Pinpoint the cell where the given text exists, returning its [X, Y] midpoint coordinate. 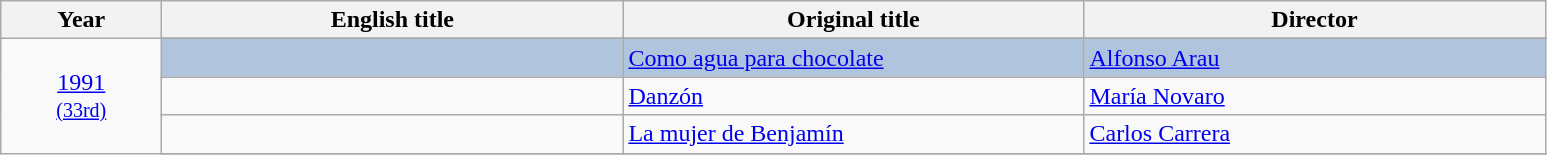
Year [82, 20]
Original title [854, 20]
Alfonso Arau [1314, 58]
English title [392, 20]
1991(33rd) [82, 96]
Danzón [854, 96]
La mujer de Benjamín [854, 134]
Como agua para chocolate [854, 58]
Director [1314, 20]
Carlos Carrera [1314, 134]
María Novaro [1314, 96]
